Determine the [X, Y] coordinate at the center of the cell enclosing the given text.  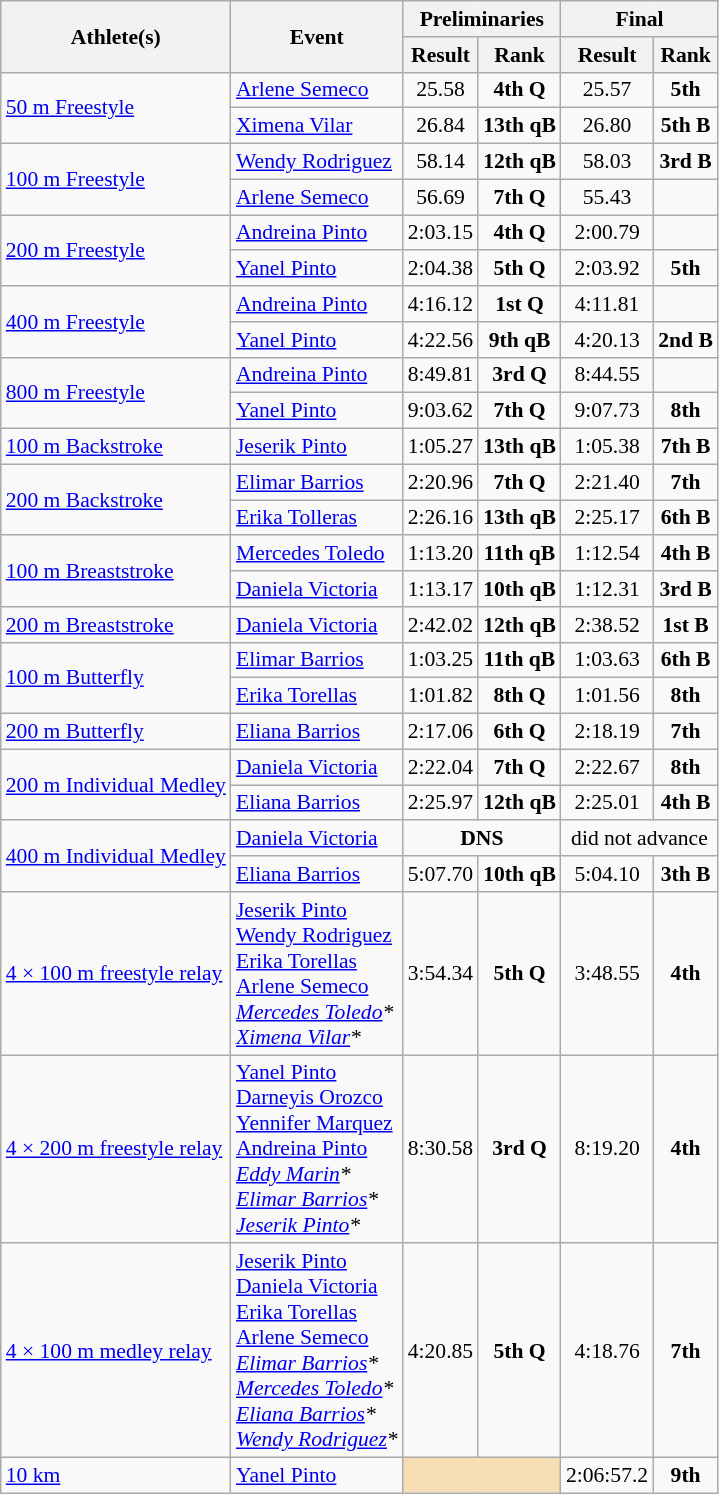
200 m Freestyle [116, 250]
4:11.81 [607, 304]
1st B [686, 625]
Erika Torellas [317, 696]
200 m Backstroke [116, 500]
Erika Tolleras [317, 518]
2:42.02 [440, 625]
55.43 [607, 197]
Final [640, 19]
Mercedes Toledo [317, 554]
7th B [686, 447]
1:12.54 [607, 554]
9:03.62 [440, 411]
2:03.92 [607, 269]
50 m Freestyle [116, 108]
2:20.96 [440, 482]
1:05.38 [607, 447]
6th Q [520, 732]
100 m Breaststroke [116, 572]
8:44.55 [607, 375]
100 m Backstroke [116, 447]
9th [686, 1476]
1st Q [520, 304]
2:06:57.2 [607, 1476]
1:12.31 [607, 589]
200 m Individual Medley [116, 784]
1:01.82 [440, 696]
25.57 [607, 90]
4:22.56 [440, 340]
2:26.16 [440, 518]
Wendy Rodriguez [317, 162]
26.84 [440, 126]
did not advance [640, 839]
2:17.06 [440, 732]
1:03.63 [607, 660]
5:07.70 [440, 874]
56.69 [440, 197]
Jeserik PintoWendy RodriguezErika TorellasArlene SemecoMercedes Toledo*Ximena Vilar* [317, 974]
800 m Freestyle [116, 392]
2nd B [686, 340]
4:18.76 [607, 1351]
2:38.52 [607, 625]
3th B [686, 874]
5:04.10 [607, 874]
4:20.85 [440, 1351]
100 m Butterfly [116, 678]
2:22.67 [607, 767]
4:16.12 [440, 304]
Athlete(s) [116, 36]
58.14 [440, 162]
Ximena Vilar [317, 126]
400 m Individual Medley [116, 856]
Event [317, 36]
2:22.04 [440, 767]
100 m Freestyle [116, 180]
10 km [116, 1476]
2:03.15 [440, 233]
2:21.40 [607, 482]
58.03 [607, 162]
200 m Breaststroke [116, 625]
5th B [686, 126]
4:20.13 [607, 340]
8:30.58 [440, 1150]
25.58 [440, 90]
4 × 100 m freestyle relay [116, 974]
8:49.81 [440, 375]
2:18.19 [607, 732]
1:03.25 [440, 660]
200 m Butterfly [116, 732]
4 × 100 m medley relay [116, 1351]
2:04.38 [440, 269]
Jeserik PintoDaniela VictoriaErika TorellasArlene SemecoElimar Barrios*Mercedes Toledo*Eliana Barrios*Wendy Rodriguez* [317, 1351]
1:05.27 [440, 447]
2:25.01 [607, 803]
DNS [482, 839]
1:13.17 [440, 589]
8:19.20 [607, 1150]
Yanel PintoDarneyis OrozcoYennifer MarquezAndreina PintoEddy Marin*Elimar Barrios*Jeserik Pinto* [317, 1150]
8th Q [520, 696]
2:25.17 [607, 518]
4 × 200 m freestyle relay [116, 1150]
1:01.56 [607, 696]
2:25.97 [440, 803]
3:54.34 [440, 974]
Jeserik Pinto [317, 447]
1:13.20 [440, 554]
2:00.79 [607, 233]
26.80 [607, 126]
9:07.73 [607, 411]
Preliminaries [482, 19]
9th qB [520, 340]
3:48.55 [607, 974]
400 m Freestyle [116, 322]
